Locate the cell with the specified text and output its [X, Y] center coordinate. 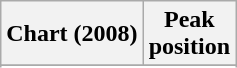
Chart (2008) [72, 34]
Peakposition [189, 34]
